Extract the (X, Y) coordinate from the center of the cell holding the provided text.  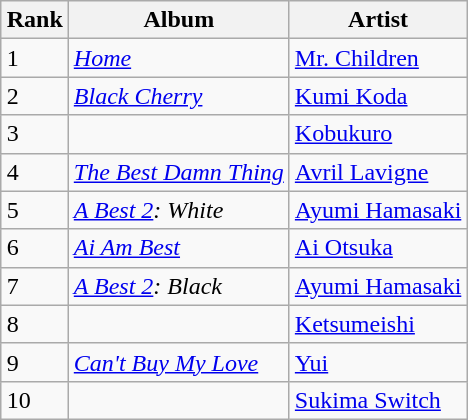
Black Cherry (178, 96)
A Best 2: Black (178, 286)
4 (34, 172)
Kumi Koda (378, 96)
Kobukuro (378, 134)
9 (34, 362)
10 (34, 400)
The Best Damn Thing (178, 172)
Ai Otsuka (378, 248)
Mr. Children (378, 58)
Sukima Switch (378, 400)
Rank (34, 20)
Ai Am Best (178, 248)
7 (34, 286)
Ketsumeishi (378, 324)
1 (34, 58)
5 (34, 210)
2 (34, 96)
Avril Lavigne (378, 172)
Album (178, 20)
6 (34, 248)
Home (178, 58)
Yui (378, 362)
3 (34, 134)
Artist (378, 20)
8 (34, 324)
A Best 2: White (178, 210)
Can't Buy My Love (178, 362)
